Identify which cell holds the provided text, then report its (x, y) central coordinate. 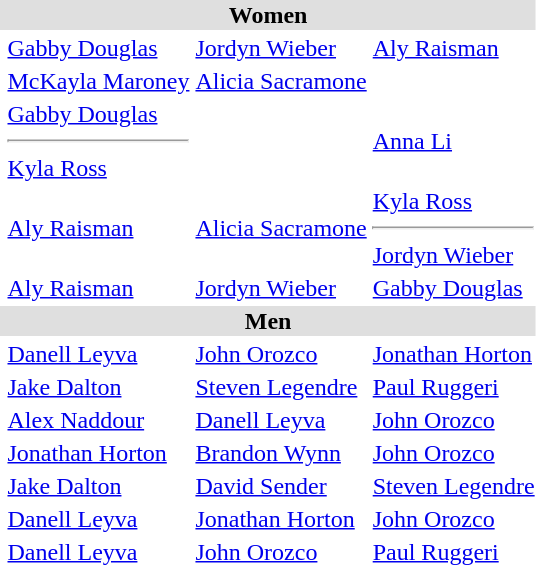
Brandon Wynn (281, 453)
Gabby DouglasKyla Ross (98, 141)
Kyla RossJordyn Wieber (454, 228)
Men (268, 321)
Alex Naddour (98, 420)
Paul Ruggeri (454, 387)
David Sender (281, 486)
Women (268, 15)
McKayla Maroney (98, 81)
Anna Li (454, 141)
